Return [x, y] of the center of cell containing provided text 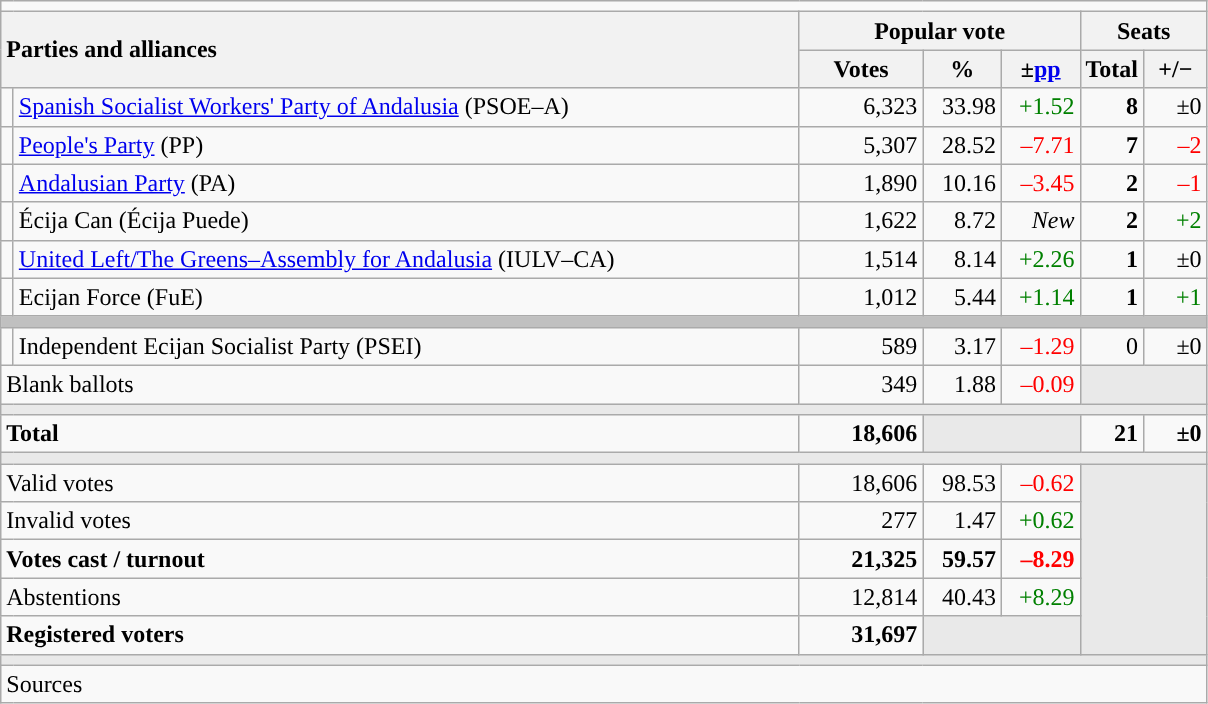
Votes cast / turnout [400, 559]
–1 [1176, 183]
28.52 [962, 145]
–7.71 [1040, 145]
+1.52 [1040, 107]
Popular vote [940, 31]
Seats [1144, 31]
–0.09 [1040, 384]
31,697 [861, 635]
1,890 [861, 183]
3.17 [962, 346]
40.43 [962, 597]
1,514 [861, 259]
±pp [1040, 69]
21,325 [861, 559]
5,307 [861, 145]
–8.29 [1040, 559]
277 [861, 521]
Abstentions [400, 597]
United Left/The Greens–Assembly for Andalusia (IULV–CA) [406, 259]
10.16 [962, 183]
589 [861, 346]
+2 [1176, 221]
98.53 [962, 483]
Ecijan Force (FuE) [406, 297]
Valid votes [400, 483]
5.44 [962, 297]
Blank ballots [400, 384]
Parties and alliances [400, 50]
1,622 [861, 221]
8 [1112, 107]
+/− [1176, 69]
349 [861, 384]
1.88 [962, 384]
–2 [1176, 145]
8.72 [962, 221]
–0.62 [1040, 483]
People's Party (PP) [406, 145]
+1.14 [1040, 297]
7 [1112, 145]
Invalid votes [400, 521]
Andalusian Party (PA) [406, 183]
+2.26 [1040, 259]
% [962, 69]
Votes [861, 69]
–1.29 [1040, 346]
Registered voters [400, 635]
1.47 [962, 521]
Écija Can (Écija Puede) [406, 221]
–3.45 [1040, 183]
21 [1112, 434]
6,323 [861, 107]
+8.29 [1040, 597]
1,012 [861, 297]
8.14 [962, 259]
New [1040, 221]
Spanish Socialist Workers' Party of Andalusia (PSOE–A) [406, 107]
59.57 [962, 559]
+1 [1176, 297]
33.98 [962, 107]
Sources [604, 684]
12,814 [861, 597]
+0.62 [1040, 521]
0 [1112, 346]
Independent Ecijan Socialist Party (PSEI) [406, 346]
